Output the (x, y) coordinate of the center of the cell containing the given text.  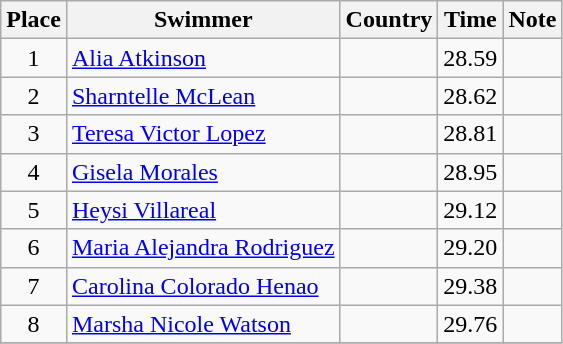
3 (34, 134)
28.59 (470, 58)
1 (34, 58)
Note (532, 20)
Heysi Villareal (203, 210)
4 (34, 172)
Time (470, 20)
Carolina Colorado Henao (203, 286)
Country (389, 20)
8 (34, 324)
Maria Alejandra Rodriguez (203, 248)
Gisela Morales (203, 172)
Marsha Nicole Watson (203, 324)
29.20 (470, 248)
Teresa Victor Lopez (203, 134)
Swimmer (203, 20)
6 (34, 248)
5 (34, 210)
29.12 (470, 210)
29.76 (470, 324)
28.95 (470, 172)
Alia Atkinson (203, 58)
Place (34, 20)
2 (34, 96)
7 (34, 286)
29.38 (470, 286)
Sharntelle McLean (203, 96)
28.62 (470, 96)
28.81 (470, 134)
